Extract the [x, y] coordinate from the center of the cell holding the provided text.  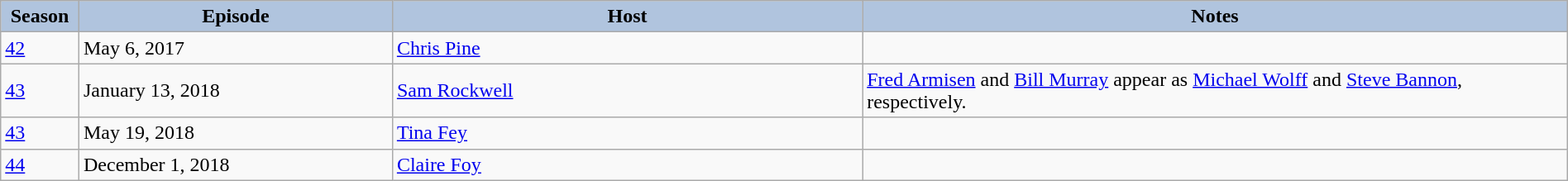
May 6, 2017 [235, 48]
Fred Armisen and Bill Murray appear as Michael Wolff and Steve Bannon, respectively. [1216, 91]
Claire Foy [627, 164]
Season [40, 17]
Host [627, 17]
Sam Rockwell [627, 91]
January 13, 2018 [235, 91]
Chris Pine [627, 48]
Episode [235, 17]
Notes [1216, 17]
44 [40, 164]
42 [40, 48]
December 1, 2018 [235, 164]
May 19, 2018 [235, 133]
Tina Fey [627, 133]
